Find where the given text appears and provide that cell's center as [x, y] coordinate. 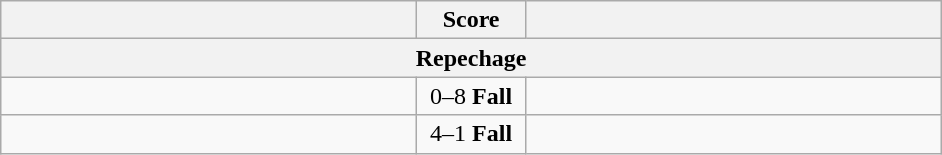
0–8 Fall [472, 96]
Repechage [472, 58]
4–1 Fall [472, 134]
Score [472, 20]
